Search for the cell housing the specified text and yield its [x, y] center coordinate. 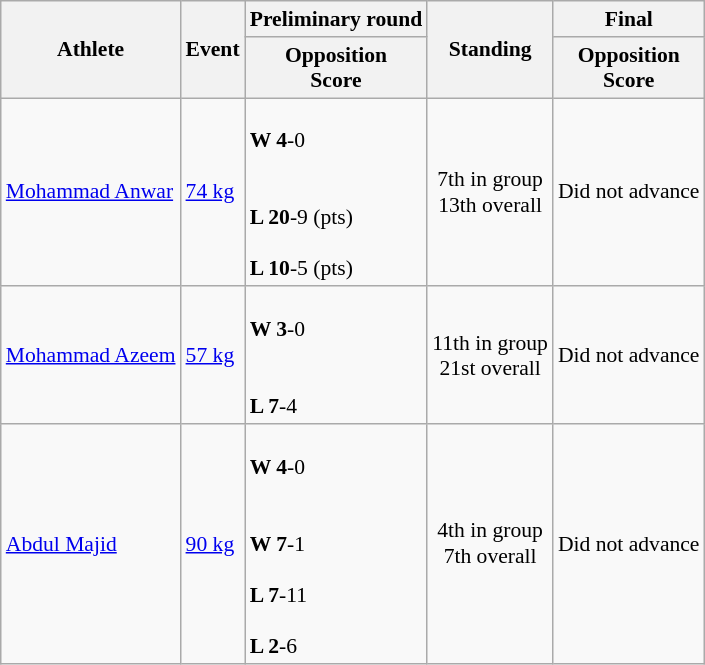
Final [629, 19]
74 kg [213, 192]
Event [213, 50]
W 3-0L 7-4 [336, 356]
Abdul Majid [91, 544]
4th in group7th overall [490, 544]
Standing [490, 50]
W 4-0L 20-9 (pts) L 10-5 (pts) [336, 192]
Mohammad Anwar [91, 192]
W 4-0W 7-1 L 7-11 L 2-6 [336, 544]
Athlete [91, 50]
7th in group13th overall [490, 192]
90 kg [213, 544]
Mohammad Azeem [91, 356]
Preliminary round [336, 19]
11th in group21st overall [490, 356]
57 kg [213, 356]
